Provide the (X, Y) coordinate of the cell's center where the given text is located.  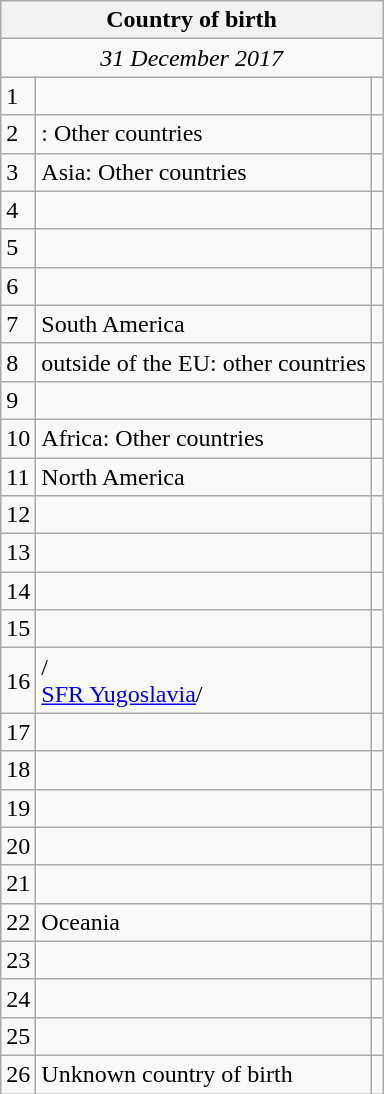
outside of the EU: other countries (204, 362)
1 (18, 96)
2 (18, 134)
5 (18, 248)
8 (18, 362)
Oceania (204, 922)
24 (18, 998)
16 (18, 680)
7 (18, 324)
20 (18, 846)
17 (18, 732)
6 (18, 286)
North America (204, 477)
Unknown country of birth (204, 1074)
Asia: Other countries (204, 172)
15 (18, 629)
14 (18, 591)
Country of birth (192, 20)
18 (18, 770)
31 December 2017 (192, 58)
/SFR Yugoslavia/ (204, 680)
10 (18, 438)
: Other countries (204, 134)
23 (18, 960)
3 (18, 172)
13 (18, 553)
Africa: Other countries (204, 438)
21 (18, 884)
25 (18, 1036)
26 (18, 1074)
19 (18, 808)
11 (18, 477)
12 (18, 515)
4 (18, 210)
22 (18, 922)
9 (18, 400)
South America (204, 324)
